Provide the (x, y) coordinate of the cell's center where the given text is located.  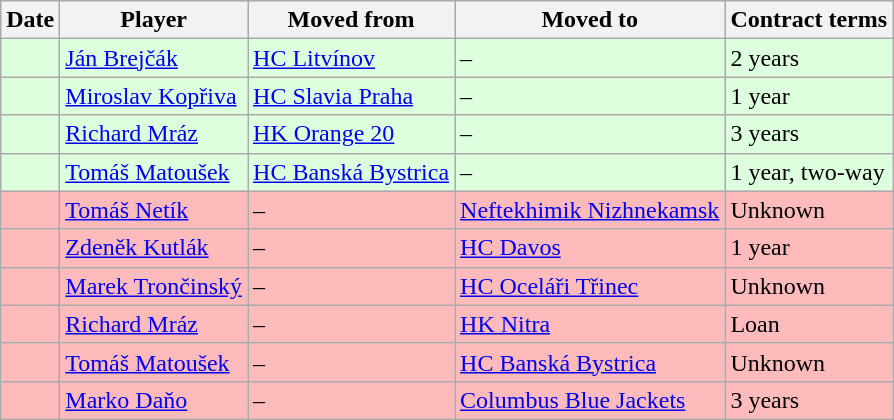
Moved from (352, 20)
Marek Trončinský (154, 286)
Zdeněk Kutlák (154, 248)
HC Litvínov (352, 58)
Marko Daňo (154, 400)
Columbus Blue Jackets (590, 400)
Date (30, 20)
Loan (809, 324)
HC Davos (590, 248)
Moved to (590, 20)
Player (154, 20)
2 years (809, 58)
HC Slavia Praha (352, 96)
1 year, two-way (809, 172)
HC Oceláři Třinec (590, 286)
Tomáš Netík (154, 210)
Ján Brejčák (154, 58)
HK Orange 20 (352, 134)
Contract terms (809, 20)
HK Nitra (590, 324)
Neftekhimik Nizhnekamsk (590, 210)
Miroslav Kopřiva (154, 96)
